For the text-containing cell, return its midpoint in [X, Y] coordinate format. 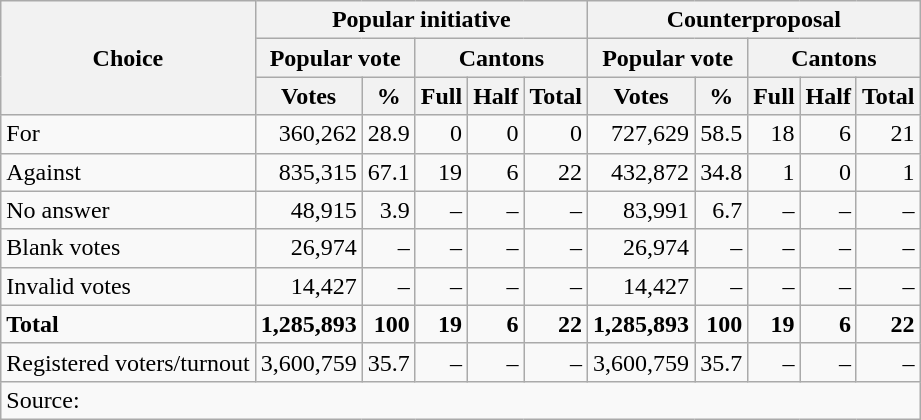
83,991 [642, 210]
727,629 [642, 134]
360,262 [308, 134]
Invalid votes [128, 286]
Source: [460, 400]
For [128, 134]
3.9 [388, 210]
34.8 [722, 172]
No answer [128, 210]
Blank votes [128, 248]
6.7 [722, 210]
21 [888, 134]
18 [774, 134]
835,315 [308, 172]
Registered voters/turnout [128, 362]
67.1 [388, 172]
Against [128, 172]
58.5 [722, 134]
Popular initiative [421, 20]
432,872 [642, 172]
Counterproposal [754, 20]
28.9 [388, 134]
48,915 [308, 210]
Choice [128, 58]
